Determine the [X, Y] coordinate at the center of the cell enclosing the given text.  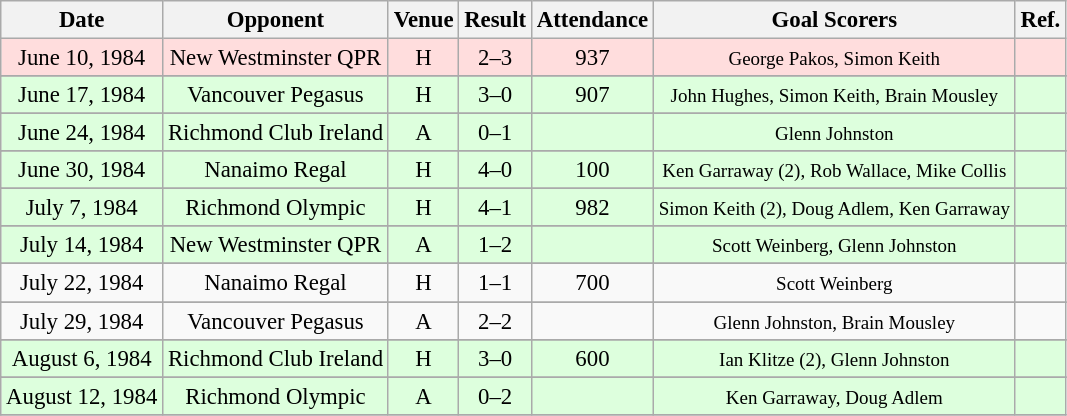
July 22, 1984 [82, 283]
July 14, 1984 [82, 245]
George Pakos, Simon Keith [834, 58]
Scott Weinberg [834, 283]
2–3 [496, 58]
Goal Scorers [834, 20]
June 10, 1984 [82, 58]
June 30, 1984 [82, 170]
July 29, 1984 [82, 321]
Simon Keith (2), Doug Adlem, Ken Garraway [834, 208]
1–1 [496, 283]
Glenn Johnston [834, 133]
Scott Weinberg, Glenn Johnston [834, 245]
June 17, 1984 [82, 95]
Ken Garraway, Doug Adlem [834, 396]
600 [592, 358]
Date [82, 20]
Ref. [1040, 20]
Ian Klitze (2), Glenn Johnston [834, 358]
Glenn Johnston, Brain Mousley [834, 321]
1–2 [496, 245]
Opponent [276, 20]
August 6, 1984 [82, 358]
Venue [424, 20]
700 [592, 283]
2–2 [496, 321]
4–0 [496, 170]
0–1 [496, 133]
Result [496, 20]
0–2 [496, 396]
4–1 [496, 208]
June 24, 1984 [82, 133]
937 [592, 58]
982 [592, 208]
100 [592, 170]
August 12, 1984 [82, 396]
July 7, 1984 [82, 208]
Attendance [592, 20]
907 [592, 95]
John Hughes, Simon Keith, Brain Mousley [834, 95]
Ken Garraway (2), Rob Wallace, Mike Collis [834, 170]
